Identify which cell holds the provided text, then report its [x, y] central coordinate. 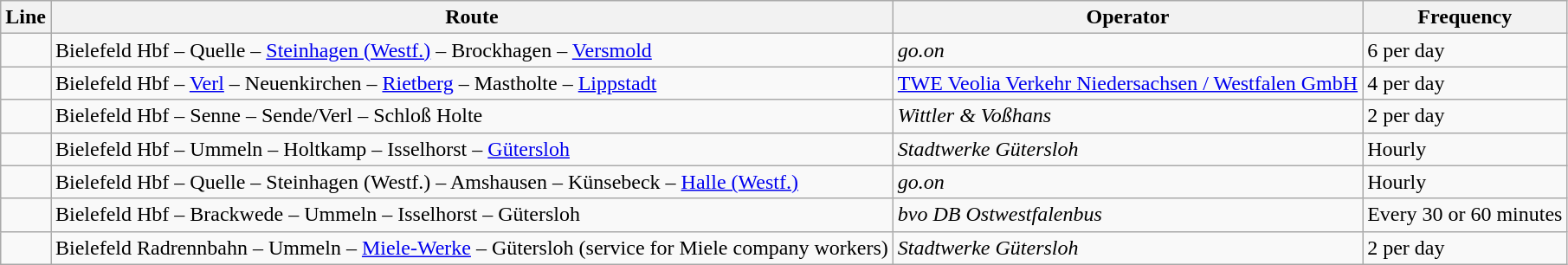
6 per day [1465, 50]
4 per day [1465, 83]
Bielefeld Radrennbahn – Ummeln – Miele-Werke – Gütersloh (service for Miele company workers) [471, 248]
Bielefeld Hbf – Senne – Sende/Verl – Schloß Holte [471, 116]
Operator [1127, 17]
bvo DB Ostwestfalenbus [1127, 215]
TWE Veolia Verkehr Niedersachsen / Westfalen GmbH [1127, 83]
Bielefeld Hbf – Ummeln – Holtkamp – Isselhorst – Gütersloh [471, 149]
Every 30 or 60 minutes [1465, 215]
Line [26, 17]
Frequency [1465, 17]
Bielefeld Hbf – Verl – Neuenkirchen – Rietberg – Mastholte – Lippstadt [471, 83]
Bielefeld Hbf – Quelle – Steinhagen (Westf.) – Brockhagen – Versmold [471, 50]
Wittler & Voßhans [1127, 116]
Bielefeld Hbf – Brackwede – Ummeln – Isselhorst – Gütersloh [471, 215]
Route [471, 17]
Bielefeld Hbf – Quelle – Steinhagen (Westf.) – Amshausen – Künsebeck – Halle (Westf.) [471, 182]
